Return (X, Y) of the center of cell containing provided text 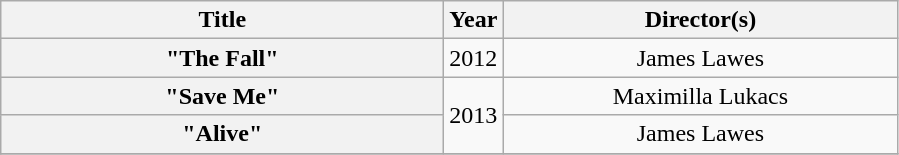
"The Fall" (222, 58)
"Alive" (222, 134)
2013 (474, 115)
Maximilla Lukacs (700, 96)
Director(s) (700, 20)
2012 (474, 58)
"Save Me" (222, 96)
Title (222, 20)
Year (474, 20)
